Detect which cell encompasses the target text, then output its [x, y] center coordinate. 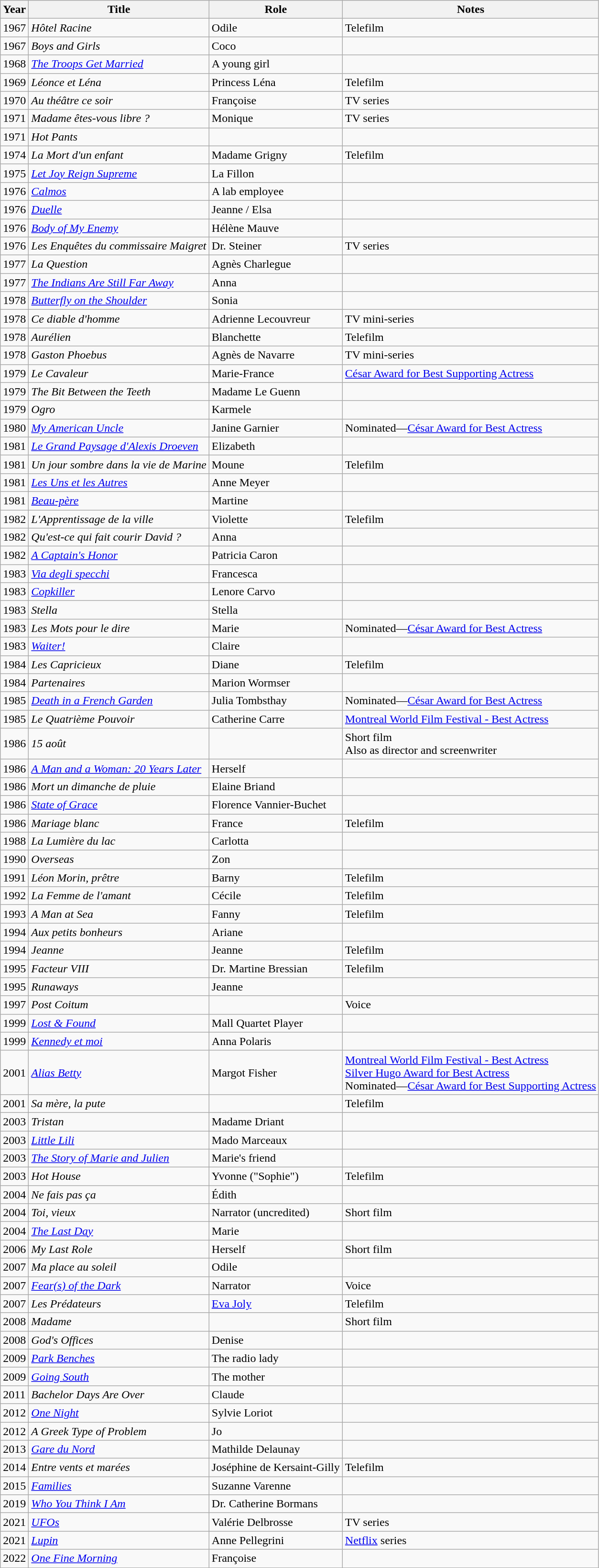
The radio lady [275, 1358]
Partenaires [119, 683]
Who You Think I Am [119, 1504]
A Greek Type of Problem [119, 1431]
France [275, 823]
Mathilde Delaunay [275, 1449]
Madame Le Guenn [275, 392]
Kennedy et moi [119, 1041]
One Night [119, 1413]
Les Mots pour le dire [119, 628]
Aux petits bonheurs [119, 932]
2015 [14, 1486]
Boys and Girls [119, 46]
Montreal World Film Festival - Best ActressSilver Hugo Award for Best ActressNominated—César Award for Best Supporting Actress [470, 1072]
A Man at Sea [119, 914]
Dr. Catherine Bormans [275, 1504]
Mariage blanc [119, 823]
Butterfly on the Shoulder [119, 301]
A Man and a Woman: 20 Years Later [119, 768]
Role [275, 10]
2019 [14, 1504]
Fanny [275, 914]
Jeanne / Elsa [275, 209]
Denise [275, 1340]
Anna Polaris [275, 1041]
1975 [14, 173]
1993 [14, 914]
Les Uns et les Autres [119, 482]
Beau-père [119, 501]
1992 [14, 896]
Dr. Martine Bressian [275, 969]
Families [119, 1486]
Body of My Enemy [119, 228]
Going South [119, 1376]
1990 [14, 860]
Sonia [275, 301]
1988 [14, 841]
Death in a French Garden [119, 701]
Les Prédateurs [119, 1304]
2006 [14, 1249]
Blanchette [275, 337]
Adrienne Lecouvreur [275, 319]
Monique [275, 119]
Gaston Phoebus [119, 355]
Toi, vieux [119, 1213]
Diane [275, 664]
Claire [275, 646]
L'Apprentissage de la ville [119, 519]
Carlotta [275, 841]
Julia Tombsthay [275, 701]
Netflix series [470, 1540]
UFOs [119, 1522]
Sylvie Loriot [275, 1413]
Valérie Delbrosse [275, 1522]
A young girl [275, 64]
Ce diable d'homme [119, 319]
La Lumière du lac [119, 841]
Anne Meyer [275, 482]
The Indians Are Still Far Away [119, 283]
Sa mère, la pute [119, 1103]
1991 [14, 878]
Claude [275, 1394]
Le Cavaleur [119, 373]
Little Lili [119, 1140]
1974 [14, 155]
Zon [275, 860]
Elizabeth [275, 446]
Karmele [275, 410]
Suzanne Varenne [275, 1486]
Narrator [275, 1285]
The Story of Marie and Julien [119, 1158]
Overseas [119, 860]
Waiter! [119, 646]
Notes [470, 10]
Lenore Carvo [275, 592]
Ogro [119, 410]
La Mort d'un enfant [119, 155]
Madame êtes-vous libre ? [119, 119]
The Troops Get Married [119, 64]
Bachelor Days Are Over [119, 1394]
Hot House [119, 1176]
Le Grand Paysage d'Alexis Droeven [119, 446]
La Femme de l'amant [119, 896]
Léonce et Léna [119, 82]
1970 [14, 100]
Title [119, 10]
State of Grace [119, 805]
1968 [14, 64]
Catherine Carre [275, 719]
2014 [14, 1468]
Anne Pellegrini [275, 1540]
Facteur VIII [119, 969]
2022 [14, 1558]
My Last Role [119, 1249]
Ne fais pas ça [119, 1195]
Princess Léna [275, 82]
God's Offices [119, 1340]
2013 [14, 1449]
Eva Joly [275, 1304]
Hôtel Racine [119, 28]
Short filmAlso as director and screenwriter [470, 744]
Madame Grigny [275, 155]
Martine [275, 501]
Copkiller [119, 592]
Yvonne ("Sophie") [275, 1176]
Madame Driant [275, 1122]
Post Coitum [119, 1005]
1997 [14, 1005]
Marion Wormser [275, 683]
Aurélien [119, 337]
Patricia Caron [275, 555]
Ariane [275, 932]
One Fine Morning [119, 1558]
Marie-France [275, 373]
Narrator (uncredited) [275, 1213]
Entre vents et marées [119, 1468]
Elaine Briand [275, 786]
Qu'est-ce qui fait courir David ? [119, 537]
Édith [275, 1195]
Park Benches [119, 1358]
La Question [119, 264]
The mother [275, 1376]
A lab employee [275, 191]
Mort un dimanche de pluie [119, 786]
Janine Garnier [275, 428]
Lupin [119, 1540]
Margot Fisher [275, 1072]
Agnès Charlegue [275, 264]
The Bit Between the Teeth [119, 392]
A Captain's Honor [119, 555]
The Last Day [119, 1231]
Lost & Found [119, 1023]
Calmos [119, 191]
Jo [275, 1431]
La Fillon [275, 173]
Montreal World Film Festival - Best Actress [470, 719]
Cécile [275, 896]
Gare du Nord [119, 1449]
Léon Morin, prêtre [119, 878]
Mado Marceaux [275, 1140]
Francesca [275, 574]
Barny [275, 878]
1969 [14, 82]
2011 [14, 1394]
Joséphine de Kersaint-Gilly [275, 1468]
Duelle [119, 209]
Au théâtre ce soir [119, 100]
Les Enquêtes du commissaire Maigret [119, 246]
Les Capricieux [119, 664]
Alias Betty [119, 1072]
César Award for Best Supporting Actress [470, 373]
1980 [14, 428]
Moune [275, 464]
Via degli specchi [119, 574]
Violette [275, 519]
Florence Vannier-Buchet [275, 805]
Dr. Steiner [275, 246]
My American Uncle [119, 428]
Coco [275, 46]
Tristan [119, 1122]
Hélène Mauve [275, 228]
Le Quatrième Pouvoir [119, 719]
Un jour sombre dans la vie de Marine [119, 464]
Madame [119, 1322]
Ma place au soleil [119, 1267]
Marie's friend [275, 1158]
Fear(s) of the Dark [119, 1285]
Runaways [119, 987]
Mall Quartet Player [275, 1023]
Let Joy Reign Supreme [119, 173]
Agnès de Navarre [275, 355]
Year [14, 10]
15 août [119, 744]
Hot Pants [119, 137]
